Locate the cell with the specified text and output its [x, y] center coordinate. 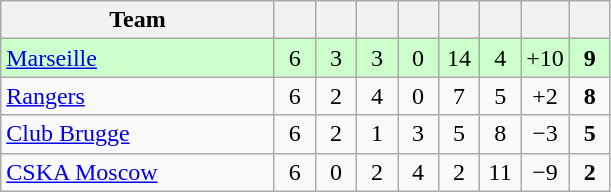
Rangers [138, 96]
9 [590, 58]
11 [500, 172]
Team [138, 20]
1 [376, 134]
−3 [546, 134]
14 [460, 58]
−9 [546, 172]
Marseille [138, 58]
+10 [546, 58]
Club Brugge [138, 134]
7 [460, 96]
CSKA Moscow [138, 172]
+2 [546, 96]
